Search for the cell housing the specified text and yield its [x, y] center coordinate. 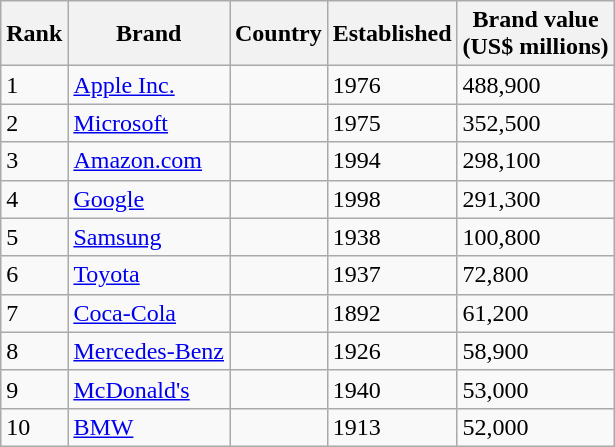
Samsung [149, 237]
4 [34, 199]
1940 [392, 389]
1937 [392, 275]
Toyota [149, 275]
1 [34, 85]
Country [279, 34]
3 [34, 161]
Google [149, 199]
488,900 [536, 85]
9 [34, 389]
Apple Inc. [149, 85]
298,100 [536, 161]
100,800 [536, 237]
1926 [392, 351]
1975 [392, 123]
1892 [392, 313]
1913 [392, 427]
72,800 [536, 275]
52,000 [536, 427]
Amazon.com [149, 161]
61,200 [536, 313]
1994 [392, 161]
2 [34, 123]
352,500 [536, 123]
1938 [392, 237]
1976 [392, 85]
8 [34, 351]
Brand value(US$ millions) [536, 34]
Brand [149, 34]
McDonald's [149, 389]
Microsoft [149, 123]
Established [392, 34]
7 [34, 313]
Mercedes-Benz [149, 351]
5 [34, 237]
58,900 [536, 351]
53,000 [536, 389]
Coca-Cola [149, 313]
1998 [392, 199]
10 [34, 427]
291,300 [536, 199]
6 [34, 275]
Rank [34, 34]
BMW [149, 427]
